Detect which cell encompasses the target text, then output its (X, Y) center coordinate. 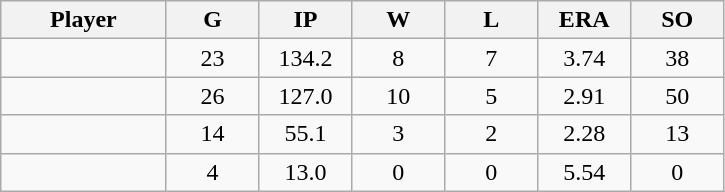
L (492, 20)
G (212, 20)
2 (492, 134)
SO (678, 20)
2.28 (584, 134)
3 (398, 134)
3.74 (584, 58)
2.91 (584, 96)
23 (212, 58)
7 (492, 58)
55.1 (306, 134)
W (398, 20)
50 (678, 96)
Player (84, 20)
14 (212, 134)
4 (212, 172)
38 (678, 58)
13 (678, 134)
IP (306, 20)
134.2 (306, 58)
5 (492, 96)
10 (398, 96)
ERA (584, 20)
5.54 (584, 172)
127.0 (306, 96)
26 (212, 96)
13.0 (306, 172)
8 (398, 58)
